Return (X, Y) of the center of cell containing provided text 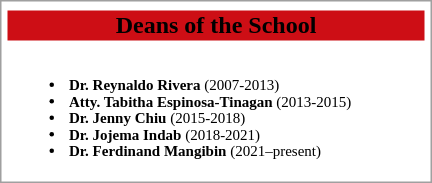
Deans of the School (216, 25)
